From the cell containing the given text, extract its center point as [x, y] coordinate. 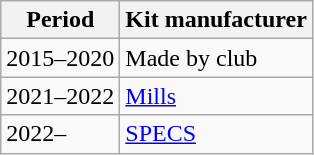
2021–2022 [60, 96]
SPECS [216, 134]
Mills [216, 96]
2022– [60, 134]
Period [60, 20]
Kit manufacturer [216, 20]
Made by club [216, 58]
2015–2020 [60, 58]
